Scan for the cell matching the given text and deliver its (x, y) coordinate at center. 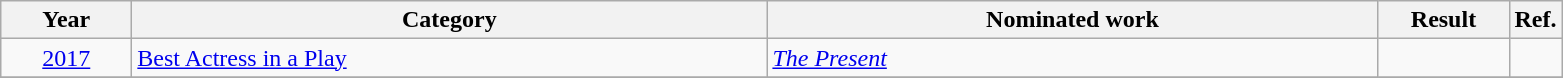
The Present (1072, 58)
Nominated work (1072, 20)
Year (66, 20)
Result (1444, 20)
Ref. (1536, 20)
Category (450, 20)
Best Actress in a Play (450, 58)
2017 (66, 58)
